Provide the [x, y] coordinate of the cell's center where the given text is located.  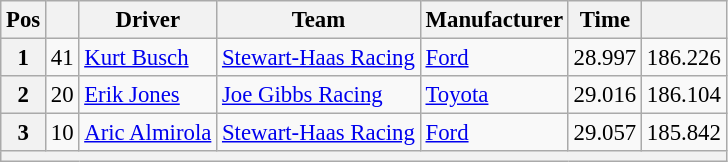
41 [62, 58]
Team [319, 20]
Manufacturer [494, 20]
Erik Jones [148, 95]
186.104 [684, 95]
186.226 [684, 58]
10 [62, 133]
Driver [148, 20]
29.057 [604, 133]
3 [24, 133]
Kurt Busch [148, 58]
28.997 [604, 58]
1 [24, 58]
Time [604, 20]
2 [24, 95]
29.016 [604, 95]
20 [62, 95]
Toyota [494, 95]
Aric Almirola [148, 133]
Pos [24, 20]
Joe Gibbs Racing [319, 95]
185.842 [684, 133]
